Determine the [X, Y] coordinate at the center of the cell enclosing the given text.  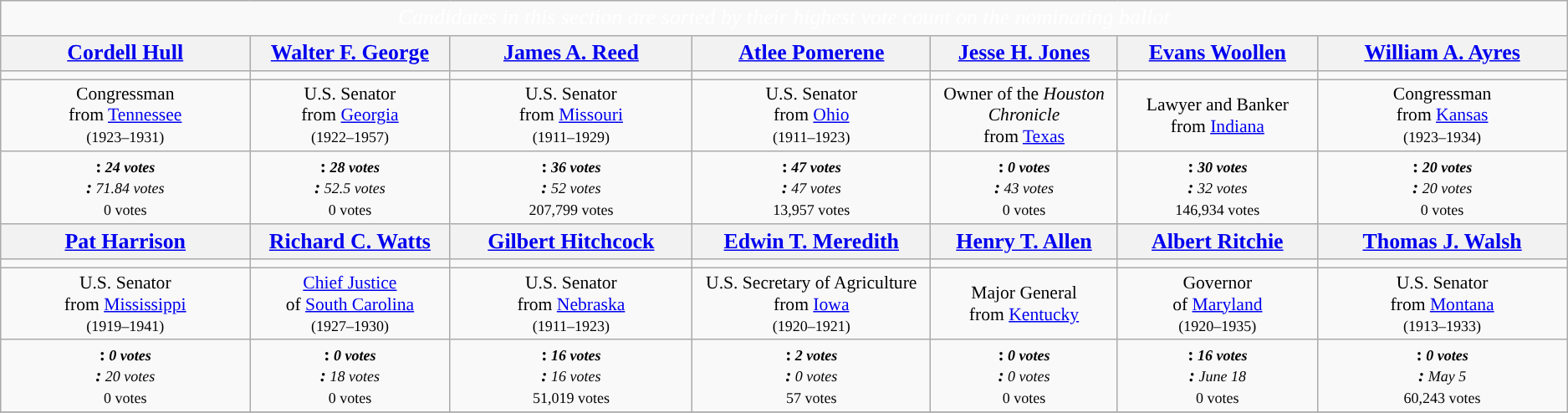
Edwin T. Meredith [811, 242]
Richard C. Watts [350, 242]
Pat Harrison [125, 242]
Gilbert Hitchcock [571, 242]
: 20 votes: 20 votes0 votes [1443, 189]
Chief Justiceof South Carolina(1927–1930) [350, 304]
U.S. Senatorfrom Georgia(1922–1957) [350, 115]
: 30 votes: 32 votes146,934 votes [1218, 189]
Albert Ritchie [1218, 242]
U.S. Senatorfrom Ohio(1911–1923) [811, 115]
U.S. Senatorfrom Nebraska(1911–1923) [571, 304]
U.S. Senatorfrom Mississippi(1919–1941) [125, 304]
Thomas J. Walsh [1443, 242]
: 36 votes: 52 votes207,799 votes [571, 189]
Evans Woollen [1218, 54]
Atlee Pomerene [811, 54]
James A. Reed [571, 54]
U.S. Secretary of Agriculturefrom Iowa(1920–1921) [811, 304]
Walter F. George [350, 54]
: 47 votes: 47 votes13,957 votes [811, 189]
: 0 votes: 18 votes0 votes [350, 376]
: 2 votes: 0 votes57 votes [811, 376]
Congressmanfrom Kansas(1923–1934) [1443, 115]
Governorof Maryland(1920–1935) [1218, 304]
Congressmanfrom Tennessee(1923–1931) [125, 115]
: 0 votes: 43 votes0 votes [1024, 189]
Candidates in this section are sorted by their highest vote count on the nominating ballot [784, 18]
U.S. Senatorfrom Missouri(1911–1929) [571, 115]
Henry T. Allen [1024, 242]
: 0 votes: 0 votes0 votes [1024, 376]
William A. Ayres [1443, 54]
: 0 votes: 20 votes0 votes [125, 376]
: 0 votes: May 560,243 votes [1443, 376]
Lawyer and Bankerfrom Indiana [1218, 115]
: 16 votes: June 180 votes [1218, 376]
Jesse H. Jones [1024, 54]
U.S. Senatorfrom Montana(1913–1933) [1443, 304]
Owner of the Houston Chroniclefrom Texas [1024, 115]
: 16 votes: 16 votes51,019 votes [571, 376]
Major Generalfrom Kentucky [1024, 304]
Cordell Hull [125, 54]
: 28 votes: 52.5 votes0 votes [350, 189]
: 24 votes: 71.84 votes0 votes [125, 189]
